Return (X, Y) of the center of cell containing provided text 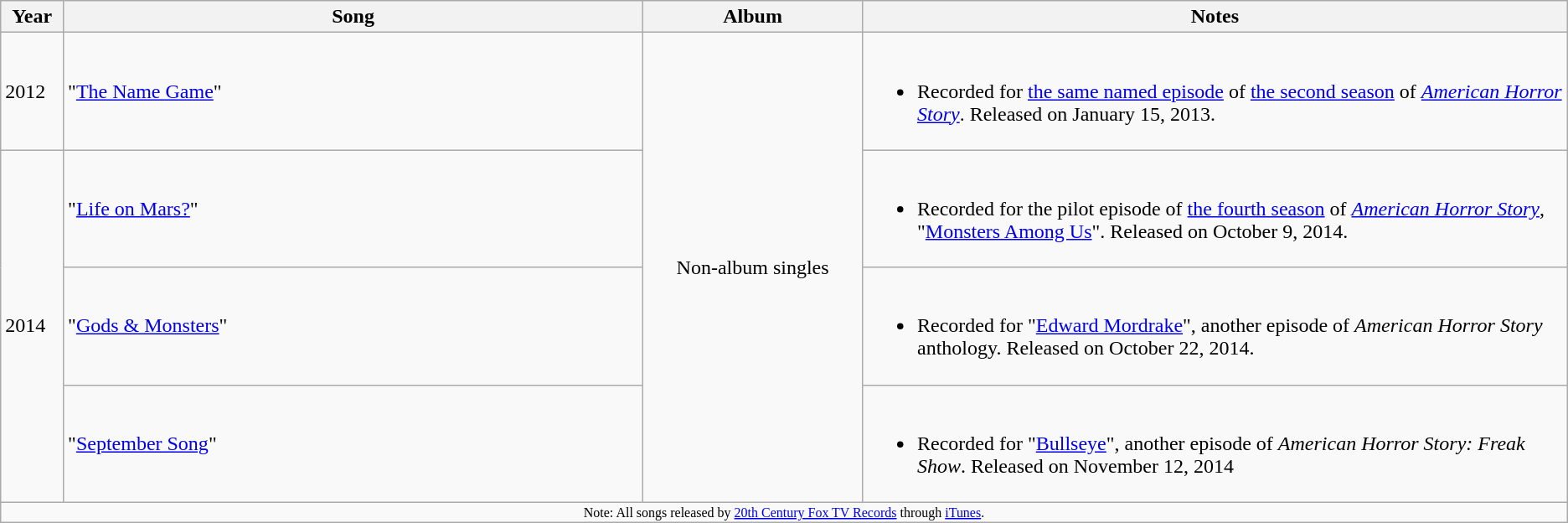
2014 (32, 326)
Recorded for "Bullseye", another episode of American Horror Story: Freak Show. Released on November 12, 2014 (1215, 443)
Non-album singles (753, 267)
Notes (1215, 17)
Recorded for the same named episode of the second season of American Horror Story. Released on January 15, 2013. (1215, 91)
Album (753, 17)
Recorded for "Edward Mordrake", another episode of American Horror Story anthology. Released on October 22, 2014. (1215, 326)
2012 (32, 91)
"September Song" (353, 443)
"Life on Mars?" (353, 209)
Note: All songs released by 20th Century Fox TV Records through iTunes. (784, 512)
Recorded for the pilot episode of the fourth season of American Horror Story, "Monsters Among Us". Released on October 9, 2014. (1215, 209)
"The Name Game" (353, 91)
"Gods & Monsters" (353, 326)
Year (32, 17)
Song (353, 17)
